Detect which cell encompasses the target text, then output its [X, Y] center coordinate. 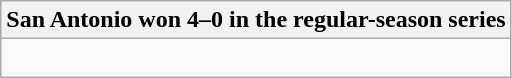
San Antonio won 4–0 in the regular-season series [256, 20]
